Search for the cell housing the specified text and yield its (X, Y) center coordinate. 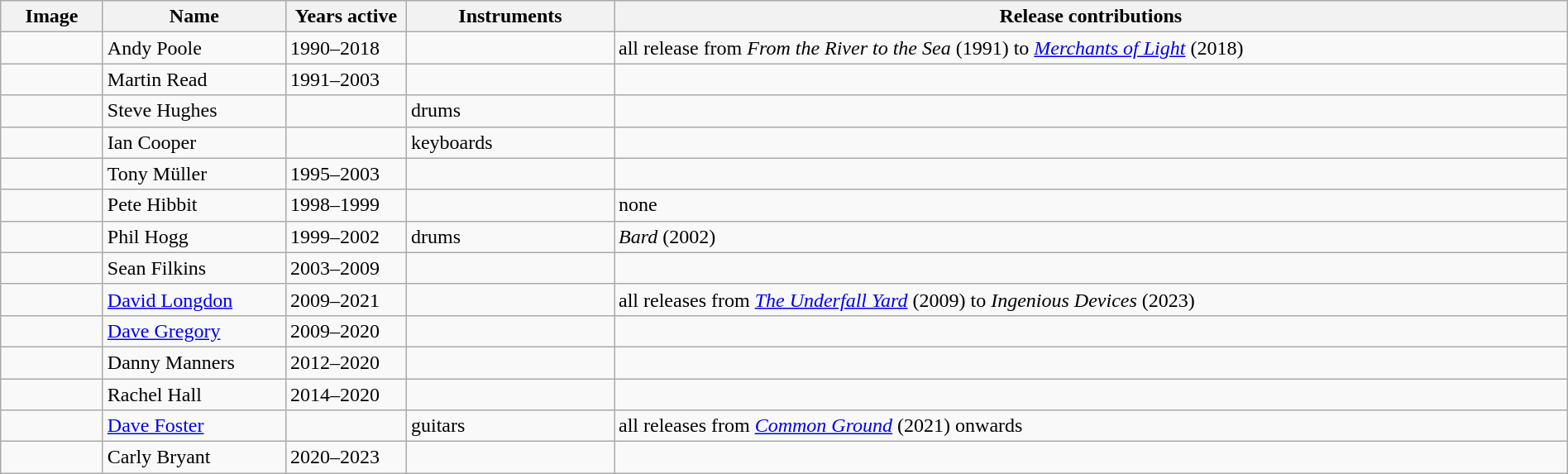
guitars (509, 426)
1990–2018 (346, 48)
all release from From the River to the Sea (1991) to Merchants of Light (2018) (1090, 48)
Carly Bryant (194, 457)
Ian Cooper (194, 142)
Tony Müller (194, 174)
2012–2020 (346, 362)
2020–2023 (346, 457)
none (1090, 205)
2003–2009 (346, 268)
2009–2020 (346, 331)
all releases from Common Ground (2021) onwards (1090, 426)
Steve Hughes (194, 111)
Image (52, 17)
2014–2020 (346, 395)
Dave Gregory (194, 331)
Instruments (509, 17)
Bard (2002) (1090, 237)
1991–2003 (346, 79)
David Longdon (194, 299)
Years active (346, 17)
Name (194, 17)
Pete Hibbit (194, 205)
1999–2002 (346, 237)
Sean Filkins (194, 268)
2009–2021 (346, 299)
Phil Hogg (194, 237)
Andy Poole (194, 48)
keyboards (509, 142)
1998–1999 (346, 205)
Dave Foster (194, 426)
Rachel Hall (194, 395)
1995–2003 (346, 174)
Release contributions (1090, 17)
Danny Manners (194, 362)
Martin Read (194, 79)
all releases from The Underfall Yard (2009) to Ingenious Devices (2023) (1090, 299)
